Capture the cell that displays the provided text and extract its [x, y] central coordinate. 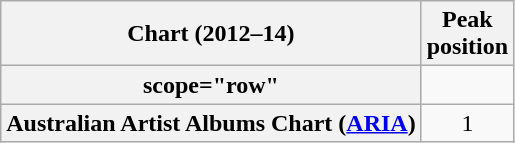
scope="row" [211, 85]
Australian Artist Albums Chart (ARIA) [211, 123]
Chart (2012–14) [211, 34]
Peakposition [467, 34]
1 [467, 123]
